Search for the cell housing the specified text and yield its (x, y) center coordinate. 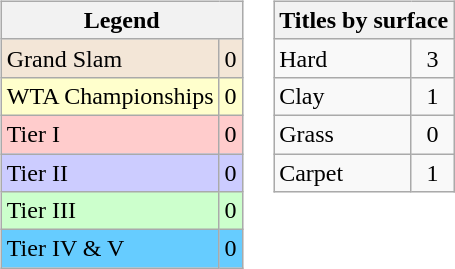
Titles by surface (364, 20)
Carpet (343, 173)
Hard (343, 58)
Tier II (110, 173)
Tier III (110, 211)
Tier IV & V (110, 249)
WTA Championships (110, 96)
3 (432, 58)
Tier I (110, 134)
Grand Slam (110, 58)
Legend (122, 20)
Clay (343, 96)
Grass (343, 134)
